Scan for the cell matching the given text and deliver its [x, y] coordinate at center. 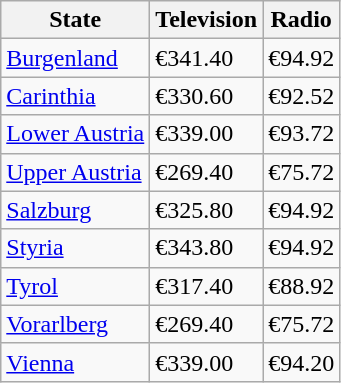
Radio [302, 20]
€93.72 [302, 134]
€341.40 [206, 58]
€325.80 [206, 210]
€343.80 [206, 248]
€92.52 [302, 96]
Tyrol [76, 286]
State [76, 20]
Salzburg [76, 210]
€330.60 [206, 96]
Television [206, 20]
Carinthia [76, 96]
€317.40 [206, 286]
Lower Austria [76, 134]
€88.92 [302, 286]
Upper Austria [76, 172]
€94.20 [302, 362]
Styria [76, 248]
Vienna [76, 362]
Vorarlberg [76, 324]
Burgenland [76, 58]
